Return the (x, y) coordinate for the center point of the cell that contains the specified text.  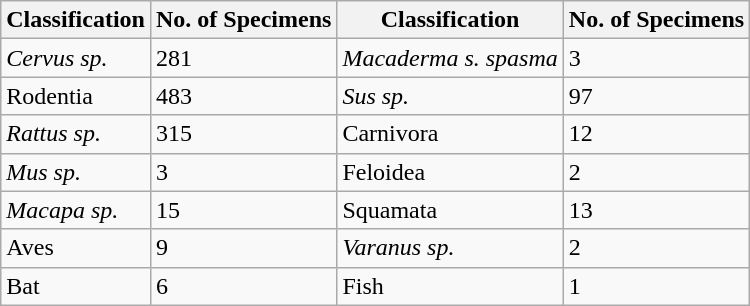
Rattus sp. (76, 134)
483 (243, 96)
9 (243, 248)
Macapa sp. (76, 210)
6 (243, 286)
97 (656, 96)
Squamata (450, 210)
281 (243, 58)
Aves (76, 248)
315 (243, 134)
Fish (450, 286)
Sus sp. (450, 96)
Cervus sp. (76, 58)
Bat (76, 286)
Varanus sp. (450, 248)
Rodentia (76, 96)
12 (656, 134)
Macaderma s. spasma (450, 58)
15 (243, 210)
Carnivora (450, 134)
Mus sp. (76, 172)
13 (656, 210)
1 (656, 286)
Feloidea (450, 172)
